Identify which cell holds the provided text, then report its (x, y) central coordinate. 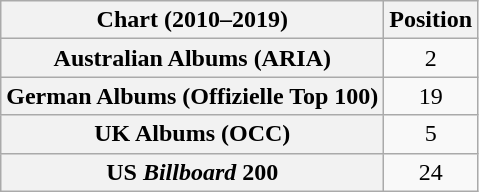
German Albums (Offizielle Top 100) (192, 96)
Position (431, 20)
US Billboard 200 (192, 172)
2 (431, 58)
19 (431, 96)
Chart (2010–2019) (192, 20)
UK Albums (OCC) (192, 134)
24 (431, 172)
Australian Albums (ARIA) (192, 58)
5 (431, 134)
